Return the [X, Y] coordinate for the center point of the cell that contains the specified text.  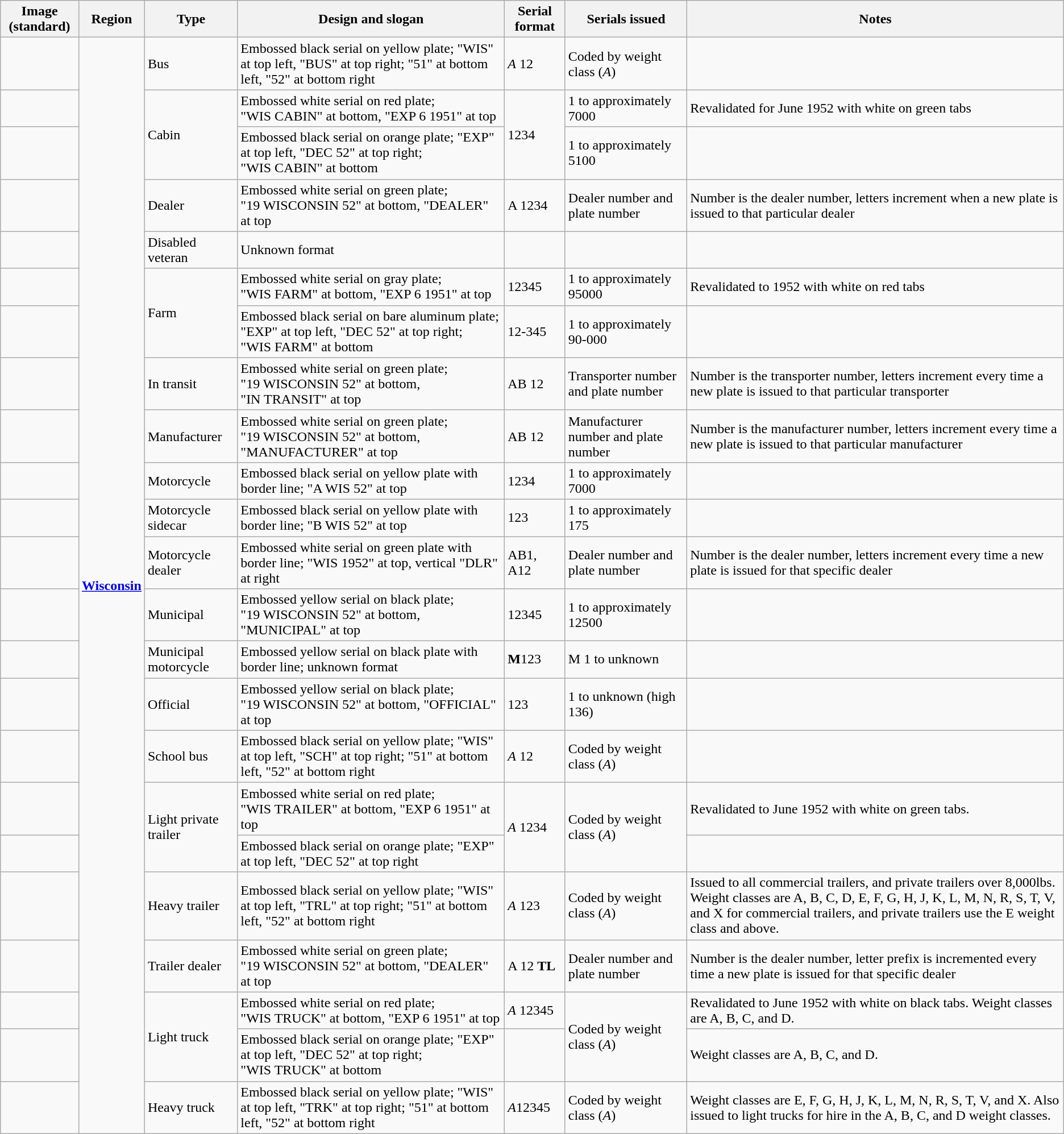
Embossed yellow serial on black plate with border line; unknown format [371, 659]
Embossed white serial on green plate with border line; "WIS 1952" at top, vertical "DLR" at right [371, 563]
A 12345 [535, 1011]
Bus [191, 64]
Embossed black serial on bare aluminum plate; "EXP" at top left, "DEC 52" at top right; "WIS FARM" at bottom [371, 331]
Embossed black serial on yellow plate; "WIS" at top left, "TRK" at top right; "51" at bottom left, "52" at bottom right [371, 1107]
Embossed white serial on gray plate; "WIS FARM" at bottom, "EXP 6 1951" at top [371, 286]
Municipal [191, 615]
Municipal motorcycle [191, 659]
Embossed black serial on yellow plate; "WIS" at top left, "SCH" at top right; "51" at bottom left, "52" at bottom right [371, 757]
A12345 [535, 1107]
Number is the dealer number, letters increment every time a new plate is issued for that specific dealer [875, 563]
Number is the manufacturer number, letters increment every time a new plate is issued to that particular manufacturer [875, 436]
Weight classes are E, F, G, H, J, K, L, M, N, R, S, T, V, and X. Also issued to light trucks for hire in the A, B, C, and D weight classes. [875, 1107]
Weight classes are A, B, C, and D. [875, 1055]
Embossed black serial on orange plate; "EXP" at top left, "DEC 52" at top right [371, 854]
M 1 to unknown [626, 659]
Notes [875, 19]
Revalidated for June 1952 with white on green tabs [875, 108]
Embossed white serial on red plate; "WIS TRAILER" at bottom, "EXP 6 1951" at top [371, 809]
Embossed yellow serial on black plate; "19 WISCONSIN 52" at bottom, "MUNICIPAL" at top [371, 615]
Serial format [535, 19]
Dealer [191, 205]
A 123 [535, 906]
School bus [191, 757]
1 to approximately 95000 [626, 286]
Embossed white serial on green plate; "19 WISCONSIN 52" at bottom, "MANUFACTURER" at top [371, 436]
Serials issued [626, 19]
Revalidated to June 1952 with white on green tabs. [875, 809]
Heavy trailer [191, 906]
Image (standard) [40, 19]
Motorcycle sidecar [191, 517]
Revalidated to June 1952 with white on black tabs. Weight classes are A, B, C, and D. [875, 1011]
Embossed yellow serial on black plate; "19 WISCONSIN 52" at bottom, "OFFICIAL" at top [371, 704]
Unknown format [371, 250]
12-345 [535, 331]
Type [191, 19]
AB1, A12 [535, 563]
Trailer dealer [191, 966]
Transporter number and plate number [626, 384]
Embossed white serial on red plate; "WIS CABIN" at bottom, "EXP 6 1951" at top [371, 108]
Motorcycle dealer [191, 563]
Embossed black serial on yellow plate; "WIS" at top left, "TRL" at top right; "51" at bottom left, "52" at bottom right [371, 906]
Light truck [191, 1037]
Revalidated to 1952 with white on red tabs [875, 286]
1 to approximately 175 [626, 517]
Official [191, 704]
Embossed black serial on yellow plate with border line; "A WIS 52" at top [371, 481]
1 to approximately 12500 [626, 615]
Number is the dealer number, letters increment when a new plate is issued to that particular dealer [875, 205]
Wisconsin [111, 585]
Number is the transporter number, letters increment every time a new plate is issued to that particular transporter [875, 384]
Manufacturer number and plate number [626, 436]
1 to approximately 5100 [626, 153]
Embossed white serial on green plate; "19 WISCONSIN 52" at bottom, "IN TRANSIT" at top [371, 384]
1 to unknown (high 136) [626, 704]
Number is the dealer number, letter prefix is incremented every time a new plate is issued for that specific dealer [875, 966]
Embossed black serial on orange plate; "EXP" at top left, "DEC 52" at top right; "WIS TRUCK" at bottom [371, 1055]
Region [111, 19]
Motorcycle [191, 481]
Embossed black serial on orange plate; "EXP" at top left, "DEC 52" at top right; "WIS CABIN" at bottom [371, 153]
1 to approximately 90-000 [626, 331]
Heavy truck [191, 1107]
Farm [191, 313]
In transit [191, 384]
Design and slogan [371, 19]
Embossed black serial on yellow plate with border line; "B WIS 52" at top [371, 517]
Manufacturer [191, 436]
Cabin [191, 134]
Embossed white serial on red plate; "WIS TRUCK" at bottom, "EXP 6 1951" at top [371, 1011]
A 12 TL [535, 966]
Light private trailer [191, 828]
Embossed black serial on yellow plate; "WIS" at top left, "BUS" at top right; "51" at bottom left, "52" at bottom right [371, 64]
M123 [535, 659]
Disabled veteran [191, 250]
